Return [X, Y] of the center of cell containing provided text 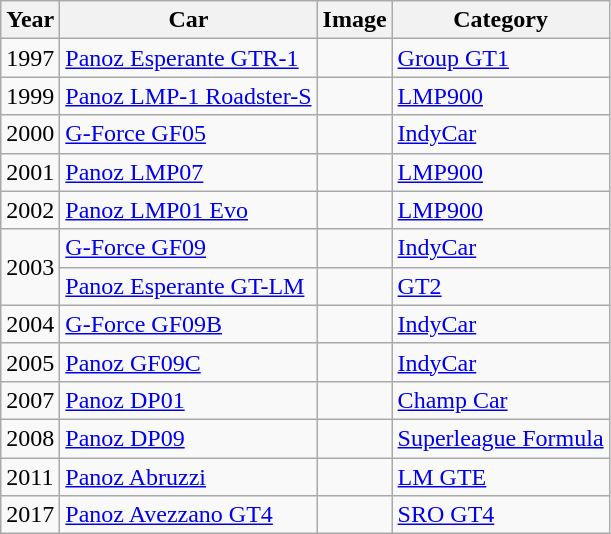
Panoz GF09C [188, 362]
2002 [30, 210]
G-Force GF05 [188, 134]
Image [354, 20]
Panoz DP09 [188, 438]
Year [30, 20]
2005 [30, 362]
2008 [30, 438]
Group GT1 [500, 58]
2017 [30, 515]
Panoz Esperante GT-LM [188, 286]
Panoz Abruzzi [188, 477]
2007 [30, 400]
2011 [30, 477]
LM GTE [500, 477]
Panoz LMP-1 Roadster-S [188, 96]
Panoz Avezzano GT4 [188, 515]
GT2 [500, 286]
1999 [30, 96]
Superleague Formula [500, 438]
Panoz LMP07 [188, 172]
2003 [30, 267]
SRO GT4 [500, 515]
1997 [30, 58]
Panoz LMP01 Evo [188, 210]
Panoz Esperante GTR-1 [188, 58]
Category [500, 20]
Car [188, 20]
2004 [30, 324]
Champ Car [500, 400]
G-Force GF09B [188, 324]
Panoz DP01 [188, 400]
G-Force GF09 [188, 248]
2001 [30, 172]
2000 [30, 134]
